Return the [x, y] coordinate for the center point of the cell that contains the specified text.  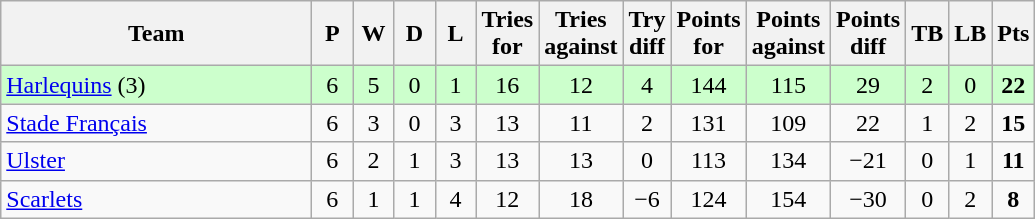
Tries for [508, 34]
15 [1014, 123]
109 [788, 123]
Stade Français [156, 123]
18 [581, 199]
Points for [708, 34]
Harlequins (3) [156, 85]
P [332, 34]
124 [708, 199]
LB [970, 34]
113 [708, 161]
TB [928, 34]
Tries against [581, 34]
D [414, 34]
8 [1014, 199]
−21 [868, 161]
154 [788, 199]
Pts [1014, 34]
144 [708, 85]
Try diff [647, 34]
Points diff [868, 34]
16 [508, 85]
115 [788, 85]
W [374, 34]
Team [156, 34]
Points against [788, 34]
Scarlets [156, 199]
Ulster [156, 161]
−30 [868, 199]
5 [374, 85]
29 [868, 85]
131 [708, 123]
L [456, 34]
134 [788, 161]
−6 [647, 199]
